Identify which cell holds the provided text, then report its (x, y) central coordinate. 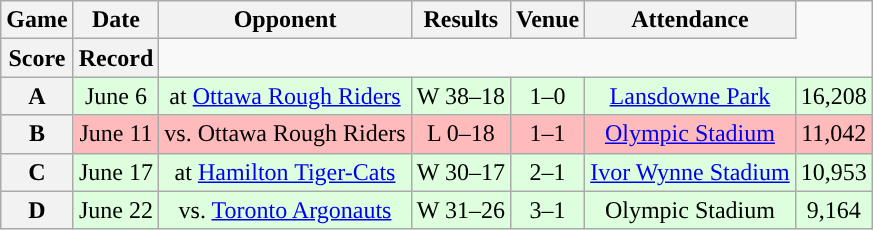
Lansdowne Park (690, 96)
Record (116, 58)
1–1 (547, 134)
1–0 (547, 96)
16,208 (834, 96)
3–1 (547, 210)
W 31–26 (460, 210)
Opponent (285, 20)
L 0–18 (460, 134)
at Hamilton Tiger-Cats (285, 172)
Venue (547, 20)
W 30–17 (460, 172)
June 17 (116, 172)
11,042 (834, 134)
June 11 (116, 134)
vs. Ottawa Rough Riders (285, 134)
A (37, 96)
D (37, 210)
B (37, 134)
June 22 (116, 210)
Date (116, 20)
2–1 (547, 172)
C (37, 172)
10,953 (834, 172)
Game (37, 20)
9,164 (834, 210)
vs. Toronto Argonauts (285, 210)
W 38–18 (460, 96)
June 6 (116, 96)
Attendance (690, 20)
Results (460, 20)
Score (37, 58)
at Ottawa Rough Riders (285, 96)
Ivor Wynne Stadium (690, 172)
